Return the [x, y] coordinate for the center point of the cell that contains the specified text.  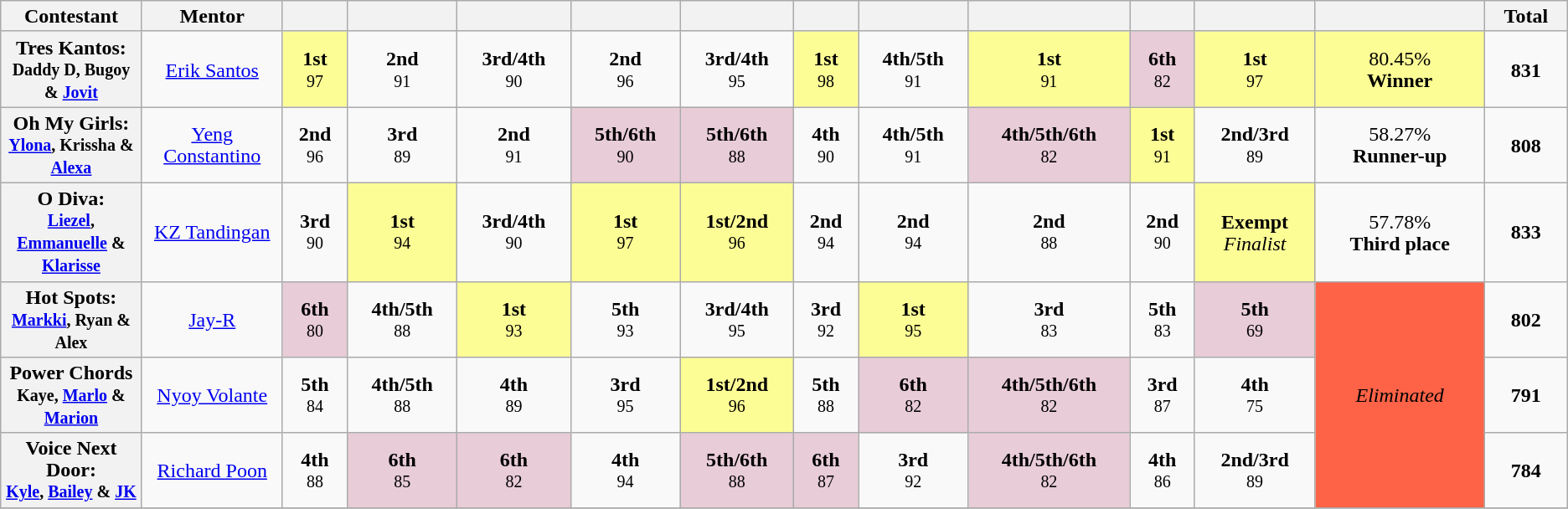
Yeng Constantino [212, 146]
1st 98 [826, 69]
1st 94 [402, 232]
3rd 83 [1049, 320]
Voice Next Door: Kyle, Bailey & JK [71, 470]
4th 90 [826, 146]
Nyoy Volante [212, 395]
3rd 95 [625, 395]
Total [1526, 17]
831 [1526, 69]
802 [1526, 320]
5th 93 [625, 320]
808 [1526, 146]
58.27% Runner-up [1400, 146]
5th 88 [826, 395]
Contestant [71, 17]
791 [1526, 395]
O Diva: Liezel, Emmanuelle & Klarisse [71, 232]
Power Chords Kaye, Marlo & Marion [71, 395]
57.78% Third place [1400, 232]
Oh My Girls: Ylona, Krissha & Alexa [71, 146]
3rd 89 [402, 146]
5th/6th 90 [625, 146]
1st 95 [913, 320]
5th 84 [315, 395]
ExemptFinalist [1255, 232]
Eliminated [1400, 394]
5th 69 [1255, 320]
4th 86 [1163, 470]
833 [1526, 232]
Hot Spots: Markki, Ryan & Alex [71, 320]
2nd 90 [1163, 232]
3rd 90 [315, 232]
6th 85 [402, 470]
Richard Poon [212, 470]
KZ Tandingan [212, 232]
Erik Santos [212, 69]
4th 94 [625, 470]
5th 83 [1163, 320]
4th 89 [514, 395]
4th 75 [1255, 395]
4th 88 [315, 470]
2nd 88 [1049, 232]
3rd 87 [1163, 395]
Jay-R [212, 320]
6th 80 [315, 320]
Mentor [212, 17]
6th 87 [826, 470]
Tres Kantos: Daddy D, Bugoy & Jovit [71, 69]
80.45% Winner [1400, 69]
784 [1526, 470]
1st 93 [514, 320]
